Extract the (x, y) coordinate from the center of the cell holding the provided text.  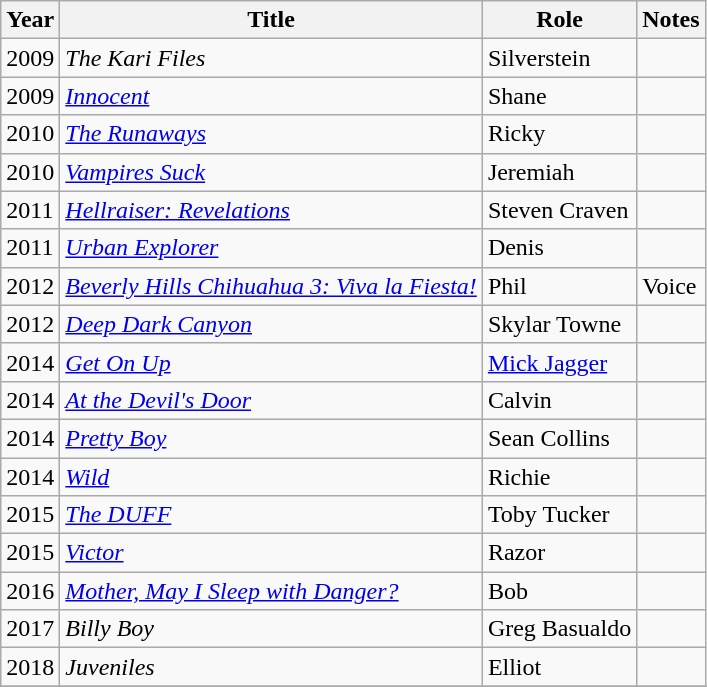
Notes (671, 20)
Toby Tucker (559, 515)
Richie (559, 477)
Deep Dark Canyon (272, 324)
The Kari Files (272, 58)
Sean Collins (559, 438)
Title (272, 20)
Calvin (559, 400)
Hellraiser: Revelations (272, 210)
Role (559, 20)
Steven Craven (559, 210)
Elliot (559, 667)
Urban Explorer (272, 248)
Skylar Towne (559, 324)
2018 (30, 667)
Vampires Suck (272, 172)
Beverly Hills Chihuahua 3: Viva la Fiesta! (272, 286)
Silverstein (559, 58)
Get On Up (272, 362)
At the Devil's Door (272, 400)
Denis (559, 248)
Voice (671, 286)
Razor (559, 553)
Pretty Boy (272, 438)
Ricky (559, 134)
2017 (30, 629)
Juveniles (272, 667)
Jeremiah (559, 172)
The DUFF (272, 515)
Wild (272, 477)
Mick Jagger (559, 362)
Year (30, 20)
Greg Basualdo (559, 629)
The Runaways (272, 134)
Phil (559, 286)
Mother, May I Sleep with Danger? (272, 591)
Innocent (272, 96)
Billy Boy (272, 629)
2016 (30, 591)
Bob (559, 591)
Victor (272, 553)
Shane (559, 96)
